Search for the cell housing the specified text and yield its [x, y] center coordinate. 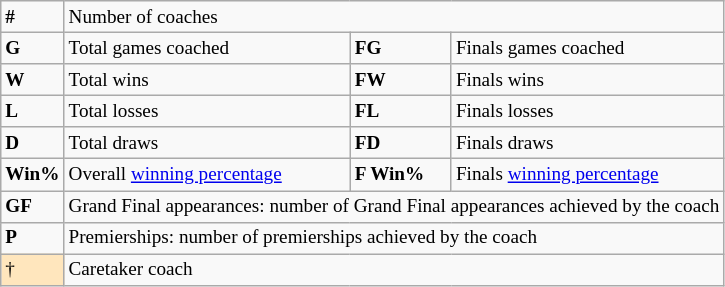
FD [400, 143]
Premierships: number of premierships achieved by the coach [394, 238]
# [32, 17]
FG [400, 48]
Grand Final appearances: number of Grand Final appearances achieved by the coach [394, 206]
Overall winning percentage [207, 175]
L [32, 111]
Finals wins [588, 80]
† [32, 270]
FW [400, 80]
G [32, 48]
W [32, 80]
F Win% [400, 175]
Finals games coached [588, 48]
Win% [32, 175]
GF [32, 206]
D [32, 143]
Number of coaches [394, 17]
P [32, 238]
Caretaker coach [394, 270]
Total losses [207, 111]
Finals losses [588, 111]
Finals draws [588, 143]
Total draws [207, 143]
FL [400, 111]
Total games coached [207, 48]
Finals winning percentage [588, 175]
Total wins [207, 80]
